Capture the cell that displays the provided text and extract its (X, Y) central coordinate. 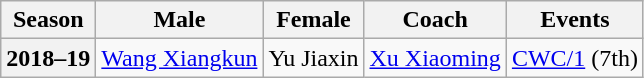
Events (574, 20)
CWC/1 (7th) (574, 58)
Coach (435, 20)
Yu Jiaxin (314, 58)
2018–19 (48, 58)
Wang Xiangkun (180, 58)
Female (314, 20)
Season (48, 20)
Xu Xiaoming (435, 58)
Male (180, 20)
